Return the [x, y] coordinate for the center point of the cell that contains the specified text.  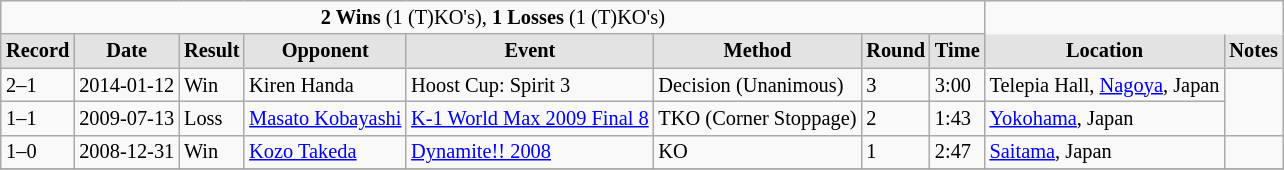
3 [896, 85]
Telepia Hall, Nagoya, Japan [1105, 85]
Loss [212, 119]
Opponent [325, 51]
3:00 [958, 85]
2–1 [38, 85]
Decision (Unanimous) [758, 85]
1–0 [38, 152]
Date [126, 51]
Notes [1253, 51]
Location [1105, 51]
2014-01-12 [126, 85]
TKO (Corner Stoppage) [758, 119]
Event [530, 51]
Dynamite!! 2008 [530, 152]
Saitama, Japan [1105, 152]
Record [38, 51]
K-1 World Max 2009 Final 8 [530, 119]
2:47 [958, 152]
2008-12-31 [126, 152]
Kiren Handa [325, 85]
Result [212, 51]
Method [758, 51]
2 [896, 119]
1 [896, 152]
2 Wins (1 (T)KO's), 1 Losses (1 (T)KO's) [492, 18]
Masato Kobayashi [325, 119]
Time [958, 51]
Hoost Cup: Spirit 3 [530, 85]
Kozo Takeda [325, 152]
Round [896, 51]
1:43 [958, 119]
KO [758, 152]
Yokohama, Japan [1105, 119]
2009-07-13 [126, 119]
1–1 [38, 119]
